Determine the (x, y) coordinate at the center of the cell enclosing the given text.  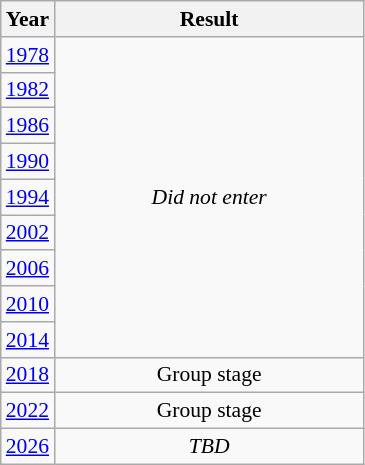
Did not enter (209, 198)
1990 (28, 162)
1982 (28, 90)
2010 (28, 304)
1994 (28, 197)
Result (209, 19)
2026 (28, 447)
2002 (28, 233)
1986 (28, 126)
2018 (28, 375)
TBD (209, 447)
2014 (28, 340)
2006 (28, 269)
1978 (28, 55)
2022 (28, 411)
Year (28, 19)
